Extract the (x, y) coordinate from the center of the cell holding the provided text.  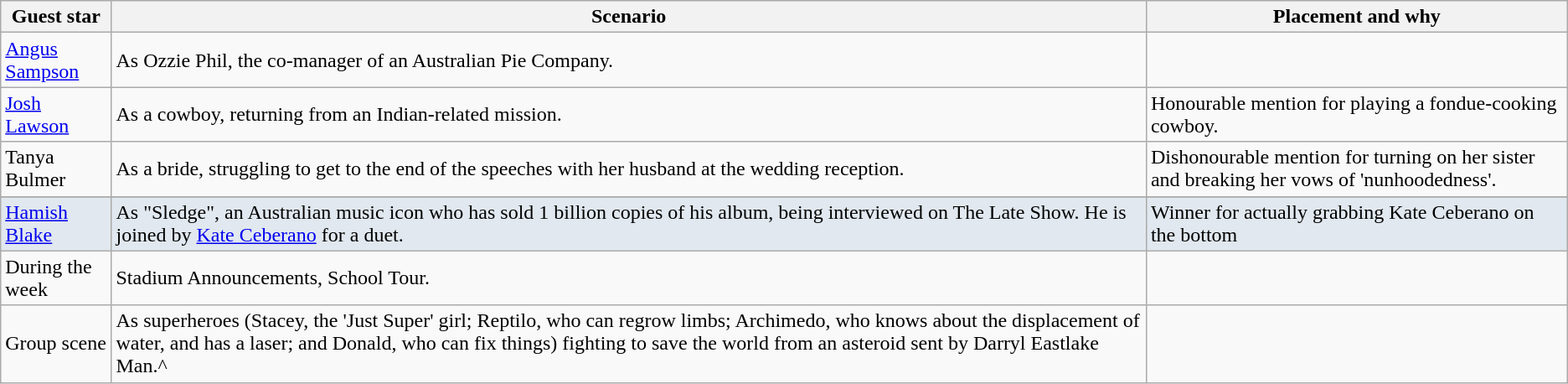
Winner for actually grabbing Kate Ceberano on the bottom (1357, 223)
As a cowboy, returning from an Indian-related mission. (628, 114)
Angus Sampson (56, 60)
Tanya Bulmer (56, 169)
Hamish Blake (56, 223)
Scenario (628, 17)
Guest star (56, 17)
As a bride, struggling to get to the end of the speeches with her husband at the wedding reception. (628, 169)
Josh Lawson (56, 114)
During the week (56, 278)
Dishonourable mention for turning on her sister and breaking her vows of 'nunhoodedness'. (1357, 169)
Group scene (56, 344)
As Ozzie Phil, the co-manager of an Australian Pie Company. (628, 60)
Honourable mention for playing a fondue-cooking cowboy. (1357, 114)
Placement and why (1357, 17)
Stadium Announcements, School Tour. (628, 278)
